Detect which cell encompasses the target text, then output its (X, Y) center coordinate. 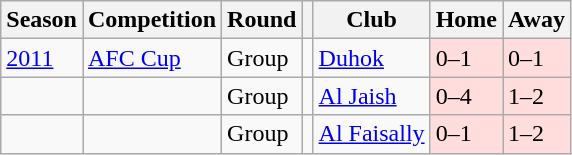
Club (372, 20)
Al Faisally (372, 134)
AFC Cup (152, 58)
Round (262, 20)
2011 (42, 58)
Home (466, 20)
Away (536, 20)
Competition (152, 20)
0–4 (466, 96)
Duhok (372, 58)
Al Jaish (372, 96)
Season (42, 20)
